Determine the [x, y] coordinate at the center of the cell enclosing the given text.  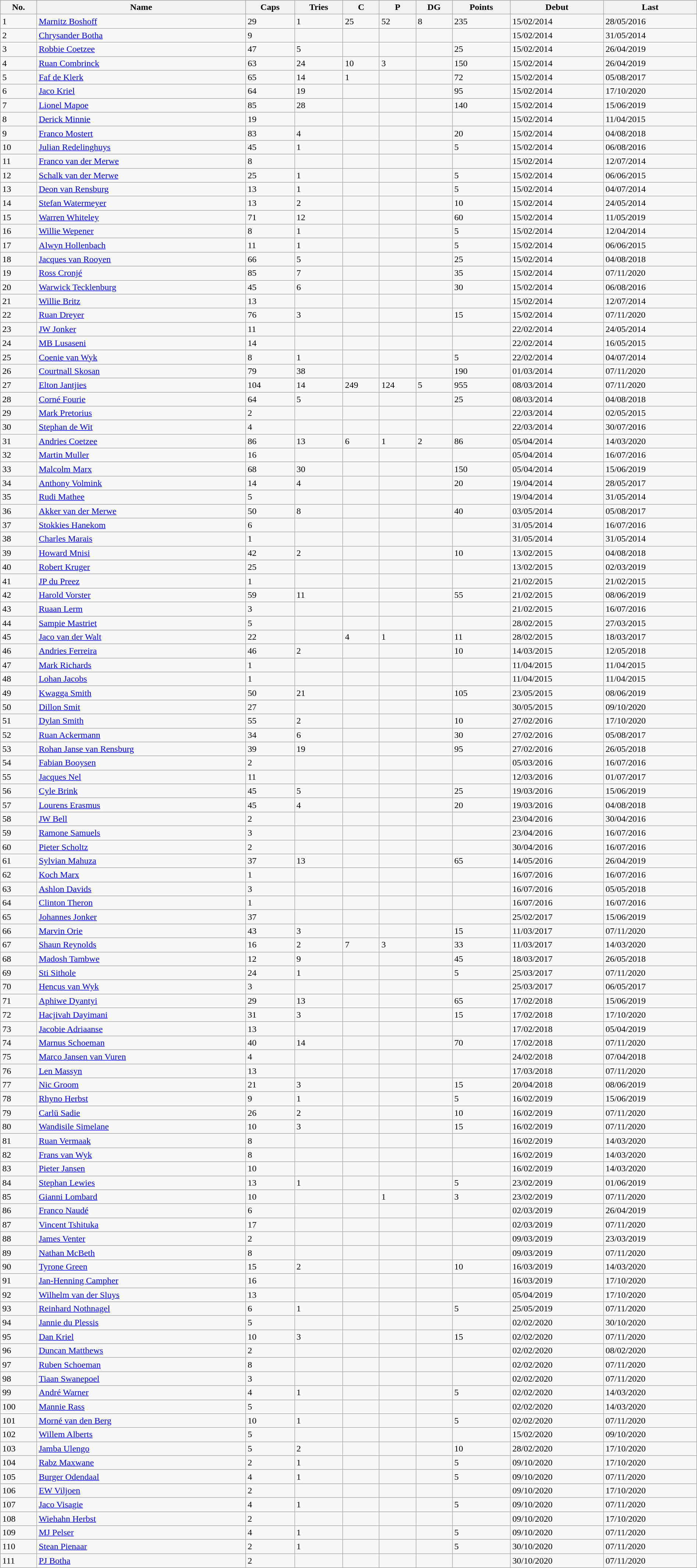
James Venter [141, 1239]
Dillon Smit [141, 707]
Willie Britz [141, 301]
Coenie van Wyk [141, 357]
124 [398, 385]
Willie Wepener [141, 231]
Sampie Mastriet [141, 623]
27/03/2015 [650, 623]
14/03/2015 [557, 651]
23/05/2015 [557, 693]
96 [18, 1351]
94 [18, 1323]
15/02/2020 [557, 1435]
49 [18, 693]
97 [18, 1365]
Mark Richards [141, 665]
17/03/2018 [557, 1071]
101 [18, 1421]
56 [18, 791]
JP du Preez [141, 581]
48 [18, 679]
88 [18, 1239]
140 [481, 105]
Stefan Watermeyer [141, 203]
Duncan Matthews [141, 1351]
75 [18, 1057]
Alwyn Hollenbach [141, 245]
67 [18, 945]
Pieter Jansen [141, 1169]
05/03/2016 [557, 763]
Ramone Samuels [141, 833]
Stephan Lewies [141, 1183]
Stephan de Wit [141, 427]
Cyle Brink [141, 791]
Willem Alberts [141, 1435]
MB Lusaseni [141, 343]
Robbie Coetzee [141, 49]
77 [18, 1085]
Gianni Lombard [141, 1197]
Len Massyn [141, 1071]
Warwick Tecklenburg [141, 287]
Courtnall Skosan [141, 371]
C [361, 7]
23 [18, 329]
Tries [319, 7]
Mannie Rass [141, 1407]
Madosh Tambwe [141, 959]
Stokkies Hanekom [141, 525]
Jamba Ulengo [141, 1449]
André Warner [141, 1393]
Ruaan Lerm [141, 609]
Chrysander Botha [141, 35]
Reinhard Nothnagel [141, 1309]
23/03/2019 [650, 1239]
106 [18, 1490]
Harold Vorster [141, 595]
110 [18, 1547]
Faf de Klerk [141, 77]
Burger Odendaal [141, 1476]
Jacques van Rooyen [141, 259]
Marnitz Boshoff [141, 21]
Martin Muller [141, 455]
74 [18, 1043]
Malcolm Marx [141, 469]
57 [18, 805]
28/02/2020 [557, 1449]
16/05/2015 [650, 343]
80 [18, 1127]
Wilhelm van der Sluys [141, 1294]
Marvin Orie [141, 931]
61 [18, 861]
Rohan Janse van Rensburg [141, 749]
28/05/2016 [650, 21]
51 [18, 721]
Debut [557, 7]
30/05/2015 [557, 707]
Last [650, 7]
Wandisile Simelane [141, 1127]
Marco Jansen van Vuren [141, 1057]
02/05/2015 [650, 413]
Johannes Jonker [141, 917]
36 [18, 511]
25/02/2017 [557, 917]
58 [18, 819]
Jaco Kriel [141, 91]
41 [18, 581]
03/05/2014 [557, 511]
Charles Marais [141, 539]
01/03/2014 [557, 371]
01/06/2019 [650, 1183]
108 [18, 1519]
Lourens Erasmus [141, 805]
Marnus Schoeman [141, 1043]
Jaco van der Walt [141, 637]
87 [18, 1225]
44 [18, 623]
Carlü Sadie [141, 1113]
Howard Mnisi [141, 553]
103 [18, 1449]
Nic Groom [141, 1085]
Ross Cronjé [141, 273]
20/04/2018 [557, 1085]
Nathan McBeth [141, 1253]
Hacjivah Dayimani [141, 1015]
12/05/2018 [650, 651]
Ruben Schoeman [141, 1365]
Derick Minnie [141, 119]
Andries Ferreira [141, 651]
Ruan Ackermann [141, 735]
Ashlon Davids [141, 889]
53 [18, 749]
14/05/2016 [557, 861]
102 [18, 1435]
190 [481, 371]
Robert Kruger [141, 567]
99 [18, 1393]
93 [18, 1309]
Lionel Mapoe [141, 105]
Tyrone Green [141, 1267]
92 [18, 1294]
100 [18, 1407]
Stean Pienaar [141, 1547]
69 [18, 973]
Name [141, 7]
Jan-Henning Campher [141, 1281]
90 [18, 1267]
73 [18, 1029]
Jacobie Adriaanse [141, 1029]
Aphiwe Dyantyi [141, 1001]
Points [481, 7]
PJ Botha [141, 1561]
109 [18, 1533]
Akker van der Merwe [141, 511]
24/02/2018 [557, 1057]
Rudi Mathee [141, 497]
Clinton Theron [141, 903]
Ruan Dreyer [141, 315]
05/05/2018 [650, 889]
01/07/2017 [650, 777]
EW Viljoen [141, 1490]
28/05/2017 [650, 483]
Hencus van Wyk [141, 987]
Pieter Scholtz [141, 847]
JW Bell [141, 819]
Dan Kriel [141, 1337]
81 [18, 1141]
78 [18, 1099]
107 [18, 1504]
08/02/2020 [650, 1351]
18 [18, 259]
Rabz Maxwane [141, 1462]
DG [434, 7]
25/05/2019 [557, 1309]
235 [481, 21]
32 [18, 455]
Deon van Rensburg [141, 189]
249 [361, 385]
Lohan Jacobs [141, 679]
Sti Sithole [141, 973]
Ruan Vermaak [141, 1141]
Tiaan Swanepoel [141, 1379]
Corné Fourie [141, 399]
Jannie du Plessis [141, 1323]
MJ Pelser [141, 1533]
Elton Jantjies [141, 385]
Wiehahn Herbst [141, 1519]
12/03/2016 [557, 777]
91 [18, 1281]
82 [18, 1155]
P [398, 7]
Koch Marx [141, 875]
Andries Coetzee [141, 441]
111 [18, 1561]
98 [18, 1379]
Julian Redelinghuys [141, 147]
955 [481, 385]
84 [18, 1183]
Rhyno Herbst [141, 1099]
Anthony Volmink [141, 483]
Vincent Tshituka [141, 1225]
No. [18, 7]
Jaco Visagie [141, 1504]
Kwagga Smith [141, 693]
Ruan Combrinck [141, 63]
Franco van der Merwe [141, 161]
Franco Naudé [141, 1211]
Sylvian Mahuza [141, 861]
Frans van Wyk [141, 1155]
30/07/2016 [650, 427]
Mark Pretorius [141, 413]
Caps [270, 7]
06/05/2017 [650, 987]
62 [18, 875]
12/04/2014 [650, 231]
Schalk van der Merwe [141, 175]
JW Jonker [141, 329]
Franco Mostert [141, 133]
Fabian Booysen [141, 763]
Warren Whiteley [141, 217]
Morné van den Berg [141, 1421]
54 [18, 763]
07/04/2018 [650, 1057]
Shaun Reynolds [141, 945]
11/05/2019 [650, 217]
Jacques Nel [141, 777]
89 [18, 1253]
Dylan Smith [141, 721]
